Provide the (x, y) coordinate of the cell's center where the given text is located.  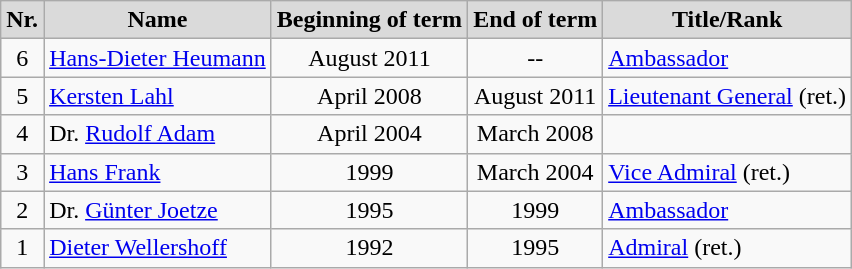
Kersten Lahl (158, 96)
Hans Frank (158, 172)
April 2008 (369, 96)
Lieutenant General (ret.) (728, 96)
Dr. Rudolf Adam (158, 134)
Dieter Wellershoff (158, 248)
March 2004 (536, 172)
Title/Rank (728, 20)
Dr. Günter Joetze (158, 210)
3 (22, 172)
Nr. (22, 20)
Beginning of term (369, 20)
April 2004 (369, 134)
6 (22, 58)
2 (22, 210)
Admiral (ret.) (728, 248)
-- (536, 58)
1992 (369, 248)
Name (158, 20)
Hans-Dieter Heumann (158, 58)
1 (22, 248)
March 2008 (536, 134)
5 (22, 96)
Vice Admiral (ret.) (728, 172)
4 (22, 134)
End of term (536, 20)
